Detect which cell encompasses the target text, then output its [X, Y] center coordinate. 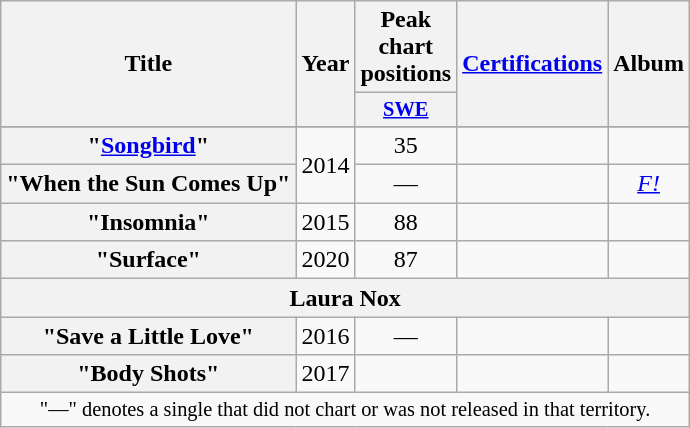
2017 [326, 374]
"Insomnia" [148, 222]
Certifications [532, 64]
"When the Sun Comes Up" [148, 184]
2014 [326, 164]
Year [326, 64]
2016 [326, 336]
"Body Shots" [148, 374]
"Surface" [148, 260]
Peak chart positions [406, 47]
"Songbird" [148, 145]
Laura Nox [346, 298]
87 [406, 260]
F! [649, 184]
Title [148, 64]
"—" denotes a single that did not chart or was not released in that territory. [346, 410]
35 [406, 145]
"Save a Little Love" [148, 336]
Album [649, 64]
88 [406, 222]
2015 [326, 222]
2020 [326, 260]
SWE [406, 110]
